Pinpoint the cell where the given text exists, returning its (X, Y) midpoint coordinate. 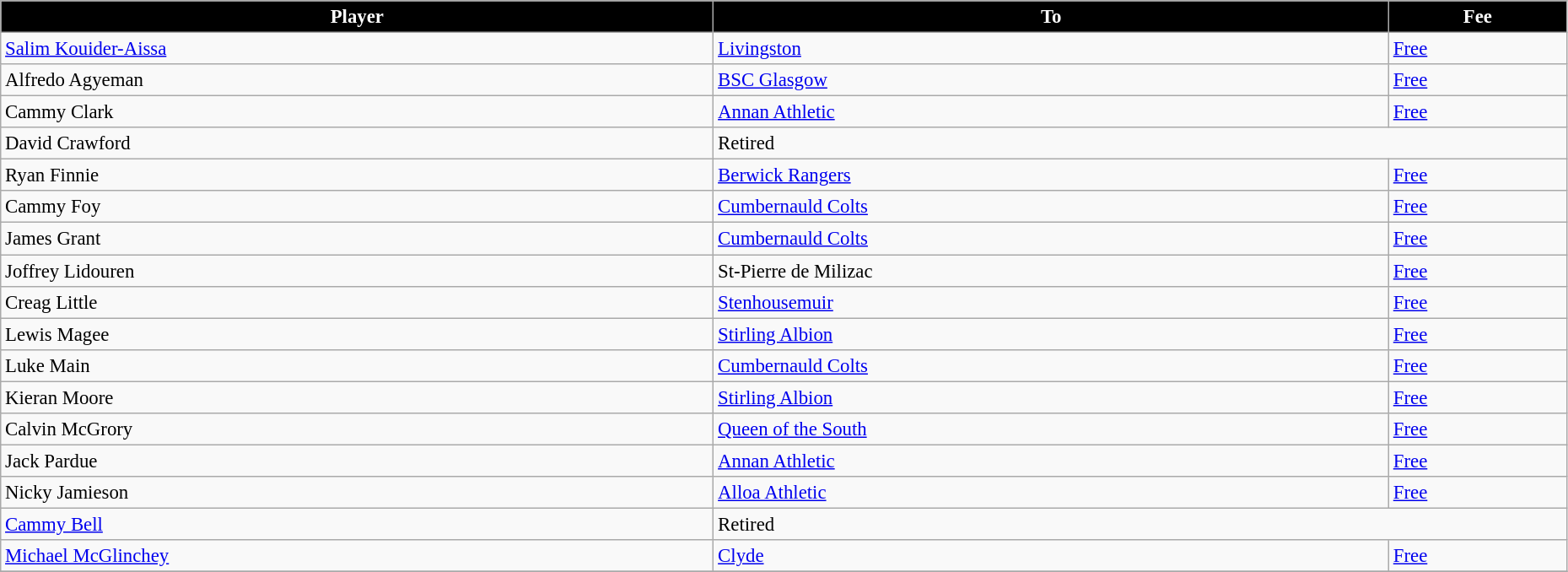
Clyde (1051, 556)
Nicky Jamieson (358, 493)
Luke Main (358, 365)
To (1051, 17)
Kieran Moore (358, 397)
BSC Glasgow (1051, 80)
Joffrey Lidouren (358, 271)
James Grant (358, 239)
Alfredo Agyeman (358, 80)
Ryan Finnie (358, 175)
Stenhousemuir (1051, 302)
Lewis Magee (358, 334)
Fee (1478, 17)
David Crawford (358, 143)
St-Pierre de Milizac (1051, 271)
Salim Kouider-Aissa (358, 49)
Cammy Foy (358, 207)
Queen of the South (1051, 429)
Alloa Athletic (1051, 493)
Calvin McGrory (358, 429)
Cammy Bell (358, 524)
Livingston (1051, 49)
Berwick Rangers (1051, 175)
Player (358, 17)
Jack Pardue (358, 461)
Michael McGlinchey (358, 556)
Cammy Clark (358, 112)
Creag Little (358, 302)
